From the cell containing the given text, extract its center point as (x, y) coordinate. 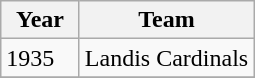
Year (40, 20)
1935 (40, 58)
Team (166, 20)
Landis Cardinals (166, 58)
